Determine the (X, Y) coordinate at the center of the cell enclosing the given text.  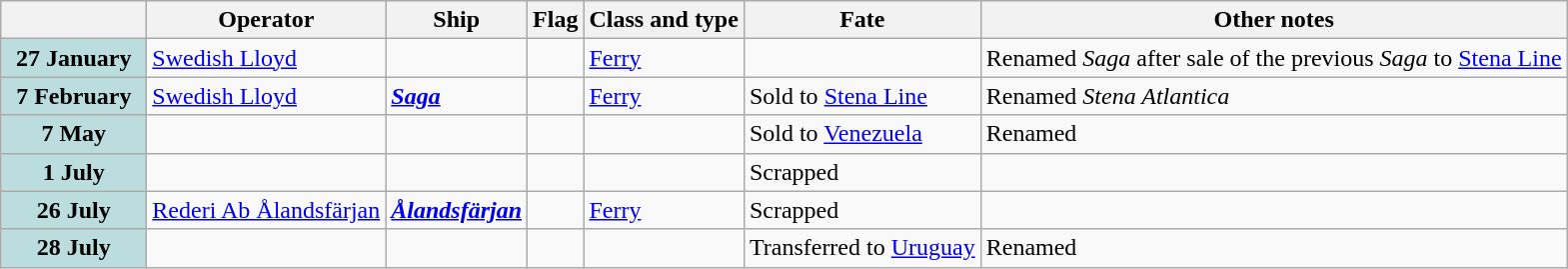
Transferred to Uruguay (861, 248)
Renamed Saga after sale of the previous Saga to Stena Line (1273, 58)
Renamed Stena Atlantica (1273, 96)
Rederi Ab Ålandsfärjan (266, 210)
Fate (861, 20)
Ålandsfärjan (457, 210)
Ship (457, 20)
Flag (556, 20)
7 February (74, 96)
28 July (74, 248)
7 May (74, 134)
26 July (74, 210)
Other notes (1273, 20)
Saga (457, 96)
Class and type (664, 20)
Operator (266, 20)
Sold to Stena Line (861, 96)
Sold to Venezuela (861, 134)
1 July (74, 172)
27 January (74, 58)
